Provide the [x, y] coordinate of the cell's center where the given text is located.  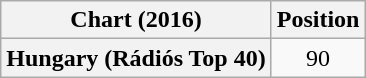
Position [318, 20]
Chart (2016) [136, 20]
Hungary (Rádiós Top 40) [136, 58]
90 [318, 58]
